For the text-containing cell, return its midpoint in (X, Y) coordinate format. 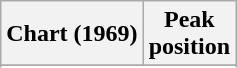
Chart (1969) (72, 34)
Peakposition (189, 34)
